Return the [x, y] coordinate for the center point of the cell that contains the specified text.  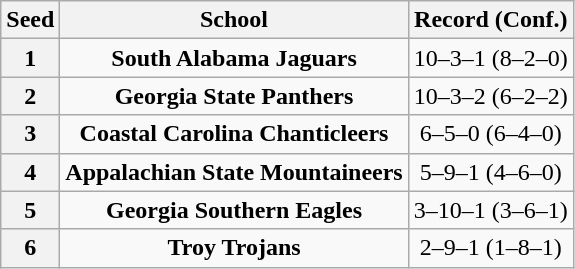
Georgia State Panthers [234, 96]
1 [30, 58]
6–5–0 (6–4–0) [490, 134]
Record (Conf.) [490, 20]
3–10–1 (3–6–1) [490, 210]
Troy Trojans [234, 248]
6 [30, 248]
2–9–1 (1–8–1) [490, 248]
5 [30, 210]
Appalachian State Mountaineers [234, 172]
Seed [30, 20]
Georgia Southern Eagles [234, 210]
School [234, 20]
3 [30, 134]
Coastal Carolina Chanticleers [234, 134]
10–3–1 (8–2–0) [490, 58]
4 [30, 172]
10–3–2 (6–2–2) [490, 96]
South Alabama Jaguars [234, 58]
5–9–1 (4–6–0) [490, 172]
2 [30, 96]
